Locate the cell with the specified text and output its (X, Y) center coordinate. 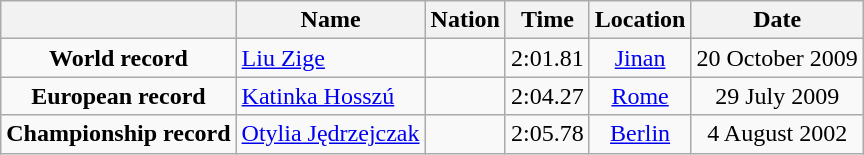
Time (547, 20)
2:05.78 (547, 134)
Rome (640, 96)
20 October 2009 (777, 58)
Name (330, 20)
Nation (465, 20)
European record (118, 96)
Location (640, 20)
Katinka Hosszú (330, 96)
4 August 2002 (777, 134)
Otylia Jędrzejczak (330, 134)
World record (118, 58)
2:04.27 (547, 96)
Championship record (118, 134)
Berlin (640, 134)
Jinan (640, 58)
Liu Zige (330, 58)
2:01.81 (547, 58)
Date (777, 20)
29 July 2009 (777, 96)
